Provide the [X, Y] coordinate of the cell's center where the given text is located.  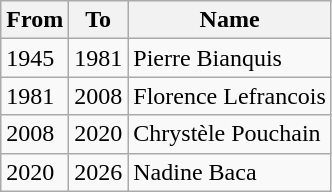
From [35, 20]
Florence Lefrancois [230, 96]
Name [230, 20]
To [98, 20]
1945 [35, 58]
Pierre Bianquis [230, 58]
2026 [98, 172]
Chrystèle Pouchain [230, 134]
Nadine Baca [230, 172]
